Locate the cell with the specified text and output its [x, y] center coordinate. 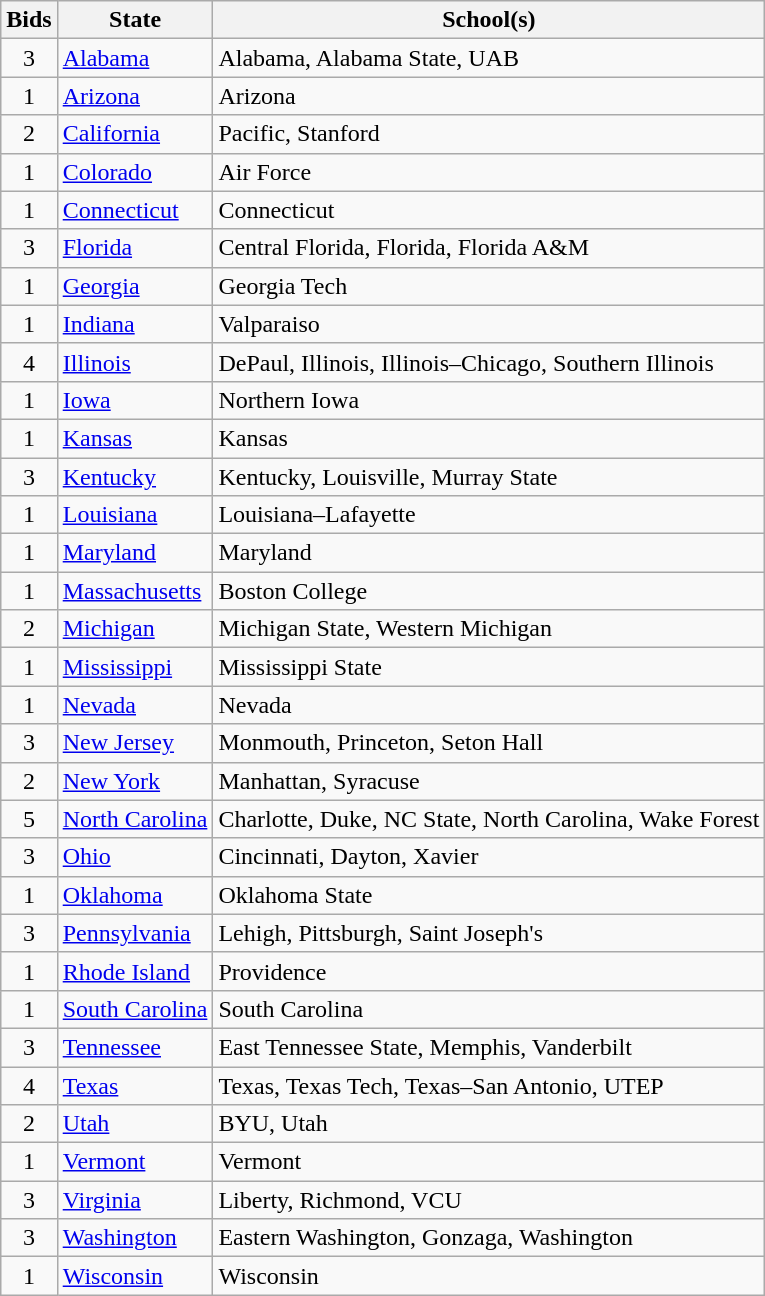
State [135, 20]
Rhode Island [135, 971]
North Carolina [135, 819]
BYU, Utah [489, 1124]
California [135, 134]
Kentucky [135, 477]
Lehigh, Pittsburgh, Saint Joseph's [489, 933]
Pennsylvania [135, 933]
Pacific, Stanford [489, 134]
Northern Iowa [489, 400]
Mississippi State [489, 667]
Monmouth, Princeton, Seton Hall [489, 743]
Oklahoma [135, 895]
Mississippi [135, 667]
Indiana [135, 324]
Cincinnati, Dayton, Xavier [489, 857]
Boston College [489, 591]
Michigan State, Western Michigan [489, 629]
Tennessee [135, 1047]
Florida [135, 248]
Manhattan, Syracuse [489, 781]
Alabama, Alabama State, UAB [489, 58]
Washington [135, 1238]
Central Florida, Florida, Florida A&M [489, 248]
Ohio [135, 857]
Utah [135, 1124]
Colorado [135, 172]
Alabama [135, 58]
Georgia [135, 286]
Liberty, Richmond, VCU [489, 1200]
Michigan [135, 629]
Louisiana–Lafayette [489, 515]
Illinois [135, 362]
East Tennessee State, Memphis, Vanderbilt [489, 1047]
Virginia [135, 1200]
School(s) [489, 20]
Iowa [135, 400]
Kentucky, Louisville, Murray State [489, 477]
Air Force [489, 172]
Texas, Texas Tech, Texas–San Antonio, UTEP [489, 1085]
Texas [135, 1085]
Massachusetts [135, 591]
Providence [489, 971]
Valparaiso [489, 324]
Georgia Tech [489, 286]
New York [135, 781]
Oklahoma State [489, 895]
Bids [29, 20]
5 [29, 819]
DePaul, Illinois, Illinois–Chicago, Southern Illinois [489, 362]
New Jersey [135, 743]
Eastern Washington, Gonzaga, Washington [489, 1238]
Louisiana [135, 515]
Charlotte, Duke, NC State, North Carolina, Wake Forest [489, 819]
